Find where the given text appears and provide that cell's center as (X, Y) coordinate. 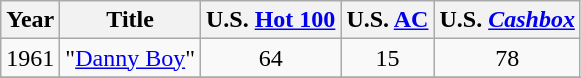
U.S. Hot 100 (270, 20)
1961 (30, 58)
U.S. AC (388, 20)
78 (507, 58)
15 (388, 58)
U.S. Cashbox (507, 20)
Title (130, 20)
64 (270, 58)
Year (30, 20)
"Danny Boy" (130, 58)
